Determine the (x, y) coordinate at the center of the cell enclosing the given text.  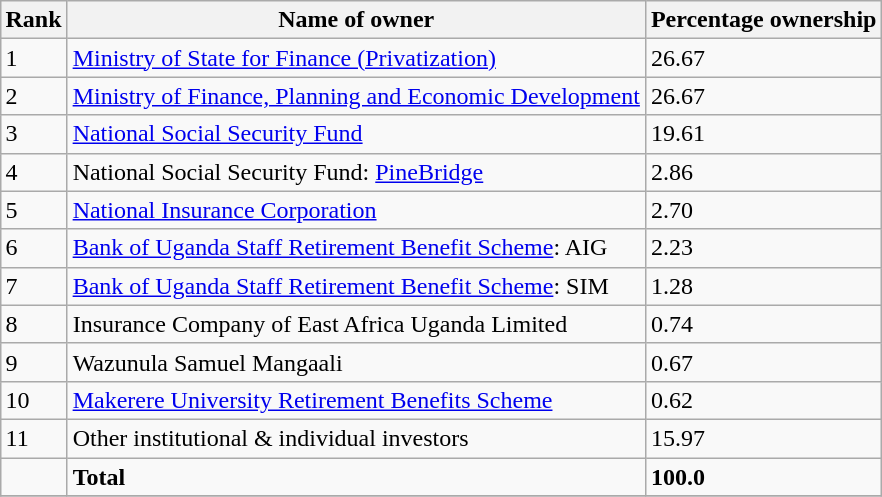
5 (34, 210)
Bank of Uganda Staff Retirement Benefit Scheme: SIM (356, 286)
2.86 (764, 172)
Percentage ownership (764, 20)
3 (34, 134)
9 (34, 362)
0.67 (764, 362)
6 (34, 248)
15.97 (764, 438)
National Social Security Fund (356, 134)
National Insurance Corporation (356, 210)
National Social Security Fund: PineBridge (356, 172)
10 (34, 400)
100.0 (764, 477)
4 (34, 172)
2.70 (764, 210)
Rank (34, 20)
Ministry of Finance, Planning and Economic Development (356, 96)
Ministry of State for Finance (Privatization) (356, 58)
2 (34, 96)
1 (34, 58)
Wazunula Samuel Mangaali (356, 362)
Makerere University Retirement Benefits Scheme (356, 400)
Bank of Uganda Staff Retirement Benefit Scheme: AIG (356, 248)
Insurance Company of East Africa Uganda Limited (356, 324)
8 (34, 324)
19.61 (764, 134)
Total (356, 477)
0.62 (764, 400)
2.23 (764, 248)
7 (34, 286)
0.74 (764, 324)
1.28 (764, 286)
Name of owner (356, 20)
Other institutional & individual investors (356, 438)
11 (34, 438)
